Locate the cell with the specified text and output its [X, Y] center coordinate. 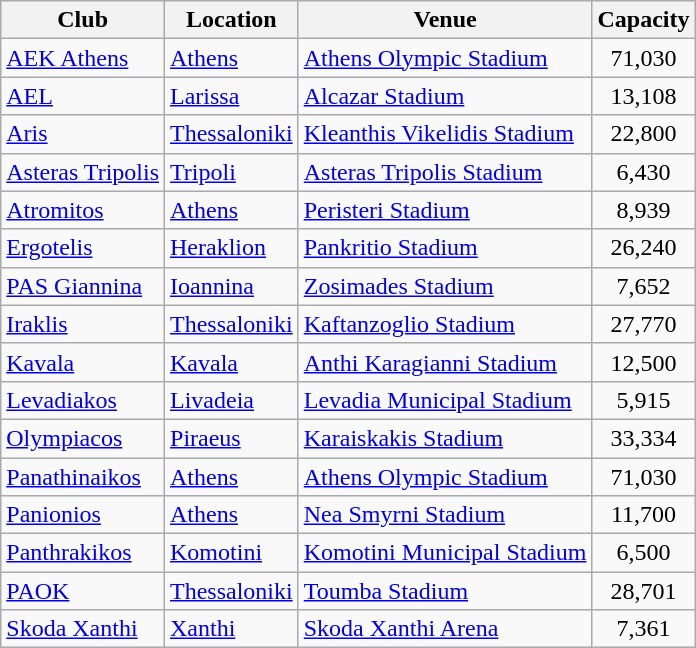
22,800 [644, 134]
Club [83, 20]
7,361 [644, 629]
11,700 [644, 515]
Asteras Tripolis Stadium [445, 172]
Heraklion [232, 248]
Ioannina [232, 286]
6,500 [644, 553]
27,770 [644, 324]
28,701 [644, 591]
Atromitos [83, 210]
Tripoli [232, 172]
Zosimades Stadium [445, 286]
8,939 [644, 210]
Venue [445, 20]
PAS Giannina [83, 286]
5,915 [644, 400]
13,108 [644, 96]
Kleanthis Vikelidis Stadium [445, 134]
26,240 [644, 248]
Pankritio Stadium [445, 248]
Komotini Municipal Stadium [445, 553]
Skoda Xanthi [83, 629]
Panthrakikos [83, 553]
7,652 [644, 286]
Panionios [83, 515]
Livadeia [232, 400]
Komotini [232, 553]
Peristeri Stadium [445, 210]
Skoda Xanthi Arena [445, 629]
Olympiacos [83, 438]
Aris [83, 134]
Alcazar Stadium [445, 96]
Levadiakos [83, 400]
33,334 [644, 438]
Xanthi [232, 629]
Levadia Municipal Stadium [445, 400]
Capacity [644, 20]
AEK Athens [83, 58]
Anthi Karagianni Stadium [445, 362]
Karaiskakis Stadium [445, 438]
Larissa [232, 96]
Asteras Tripolis [83, 172]
Kaftanzoglio Stadium [445, 324]
6,430 [644, 172]
Nea Smyrni Stadium [445, 515]
Panathinaikos [83, 477]
Piraeus [232, 438]
Location [232, 20]
PAOK [83, 591]
12,500 [644, 362]
Ergotelis [83, 248]
Toumba Stadium [445, 591]
AEL [83, 96]
Iraklis [83, 324]
